For the text-containing cell, return its midpoint in (X, Y) coordinate format. 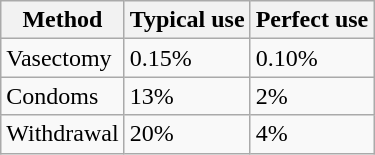
Withdrawal (62, 134)
0.15% (187, 58)
13% (187, 96)
2% (312, 96)
4% (312, 134)
Perfect use (312, 20)
0.10% (312, 58)
Condoms (62, 96)
Method (62, 20)
Typical use (187, 20)
20% (187, 134)
Vasectomy (62, 58)
